Identify which cell holds the provided text, then report its [x, y] central coordinate. 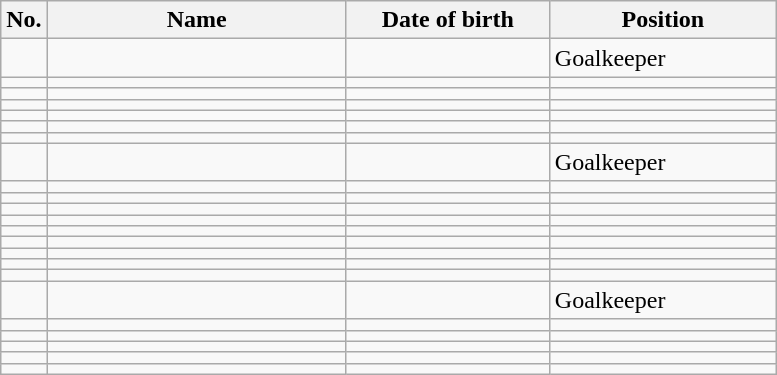
No. [24, 20]
Position [662, 20]
Date of birth [448, 20]
Name [196, 20]
